Determine the [x, y] coordinate at the center of the cell enclosing the given text.  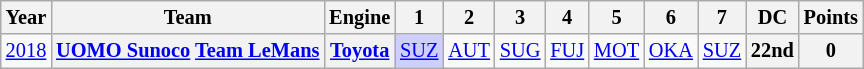
5 [616, 17]
3 [520, 17]
SUG [520, 51]
UOMO Sunoco Team LeMans [188, 51]
6 [671, 17]
OKA [671, 51]
7 [722, 17]
4 [567, 17]
FUJ [567, 51]
2018 [26, 51]
MOT [616, 51]
Points [831, 17]
Year [26, 17]
AUT [469, 51]
1 [419, 17]
Toyota [360, 51]
22nd [772, 51]
Engine [360, 17]
2 [469, 17]
0 [831, 51]
Team [188, 17]
DC [772, 17]
